Determine the (x, y) coordinate at the center of the cell enclosing the given text.  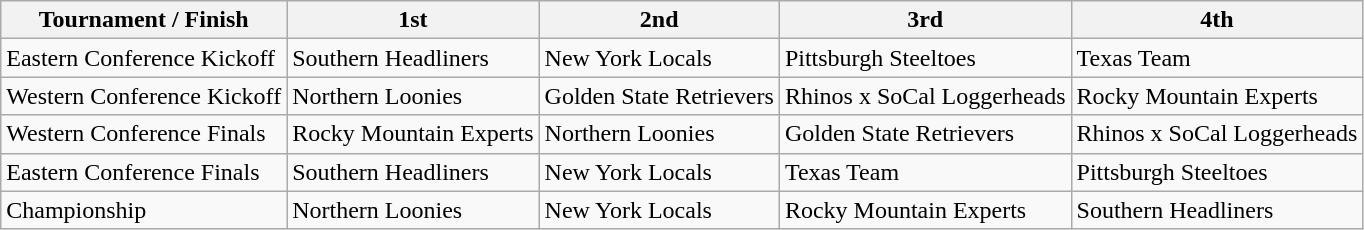
Championship (144, 210)
4th (1217, 20)
Western Conference Kickoff (144, 96)
Tournament / Finish (144, 20)
2nd (659, 20)
3rd (925, 20)
Eastern Conference Kickoff (144, 58)
Western Conference Finals (144, 134)
Eastern Conference Finals (144, 172)
1st (413, 20)
